Extract the [X, Y] coordinate from the center of the cell holding the provided text.  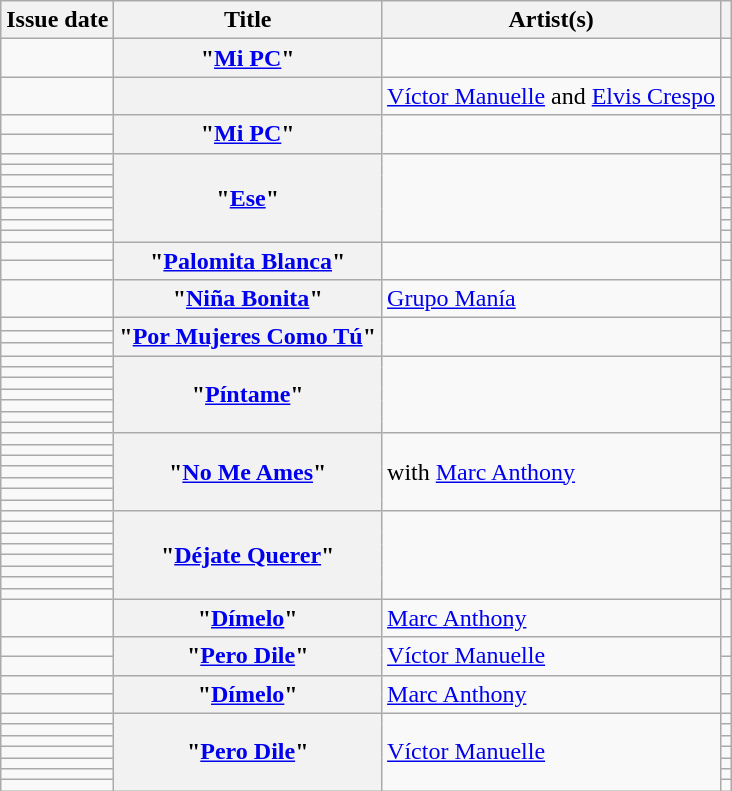
Artist(s) [552, 20]
Title [248, 20]
Issue date [58, 20]
with Marc Anthony [552, 472]
"Por Mujeres Como Tú" [248, 337]
Víctor Manuelle and Elvis Crespo [552, 96]
"Déjate Querer" [248, 555]
"Ese" [248, 197]
"Niña Bonita" [248, 299]
"Palomita Blanca" [248, 261]
Grupo Manía [552, 299]
"No Me Ames" [248, 472]
"Píntame" [248, 394]
